Return the [x, y] coordinate for the center point of the cell that contains the specified text.  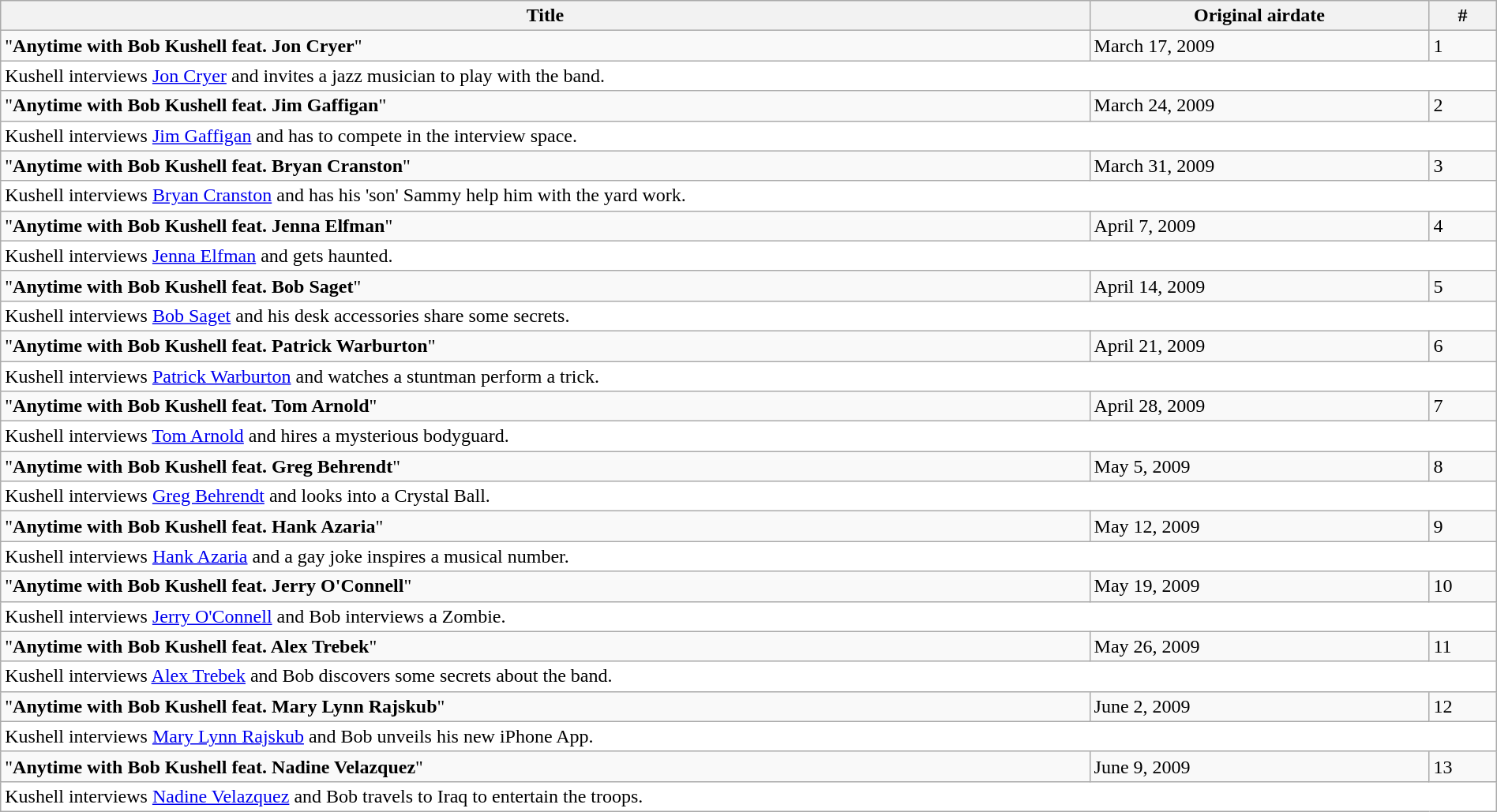
May 19, 2009 [1259, 586]
May 26, 2009 [1259, 646]
Title [545, 16]
3 [1462, 166]
11 [1462, 646]
"Anytime with Bob Kushell feat. Alex Trebek" [545, 646]
10 [1462, 586]
Kushell interviews Bob Saget and his desk accessories share some secrets. [748, 316]
"Anytime with Bob Kushell feat. Greg Behrendt" [545, 466]
"Anytime with Bob Kushell feat. Jim Gaffigan" [545, 106]
April 14, 2009 [1259, 286]
April 28, 2009 [1259, 406]
6 [1462, 346]
Kushell interviews Greg Behrendt and looks into a Crystal Ball. [748, 496]
May 5, 2009 [1259, 466]
Kushell interviews Bryan Cranston and has his 'son' Sammy help him with the yard work. [748, 196]
Kushell interviews Jon Cryer and invites a jazz musician to play with the band. [748, 76]
7 [1462, 406]
"Anytime with Bob Kushell feat. Nadine Velazquez" [545, 766]
Kushell interviews Patrick Warburton and watches a stuntman perform a trick. [748, 376]
Original airdate [1259, 16]
Kushell interviews Alex Trebek and Bob discovers some secrets about the band. [748, 676]
March 31, 2009 [1259, 166]
# [1462, 16]
"Anytime with Bob Kushell feat. Hank Azaria" [545, 526]
"Anytime with Bob Kushell feat. Bryan Cranston" [545, 166]
April 21, 2009 [1259, 346]
1 [1462, 46]
June 9, 2009 [1259, 766]
Kushell interviews Tom Arnold and hires a mysterious bodyguard. [748, 436]
Kushell interviews Jim Gaffigan and has to compete in the interview space. [748, 136]
"Anytime with Bob Kushell feat. Bob Saget" [545, 286]
Kushell interviews Jerry O'Connell and Bob interviews a Zombie. [748, 616]
9 [1462, 526]
"Anytime with Bob Kushell feat. Tom Arnold" [545, 406]
Kushell interviews Hank Azaria and a gay joke inspires a musical number. [748, 556]
8 [1462, 466]
"Anytime with Bob Kushell feat. Jenna Elfman" [545, 226]
June 2, 2009 [1259, 706]
12 [1462, 706]
Kushell interviews Mary Lynn Rajskub and Bob unveils his new iPhone App. [748, 736]
"Anytime with Bob Kushell feat. Jerry O'Connell" [545, 586]
March 24, 2009 [1259, 106]
April 7, 2009 [1259, 226]
4 [1462, 226]
"Anytime with Bob Kushell feat. Jon Cryer" [545, 46]
13 [1462, 766]
5 [1462, 286]
Kushell interviews Jenna Elfman and gets haunted. [748, 256]
2 [1462, 106]
"Anytime with Bob Kushell feat. Patrick Warburton" [545, 346]
Kushell interviews Nadine Velazquez and Bob travels to Iraq to entertain the troops. [748, 796]
March 17, 2009 [1259, 46]
"Anytime with Bob Kushell feat. Mary Lynn Rajskub" [545, 706]
May 12, 2009 [1259, 526]
